Detect which cell encompasses the target text, then output its [X, Y] center coordinate. 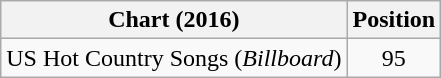
Position [394, 20]
US Hot Country Songs (Billboard) [174, 58]
95 [394, 58]
Chart (2016) [174, 20]
